Search for the cell housing the specified text and yield its (x, y) center coordinate. 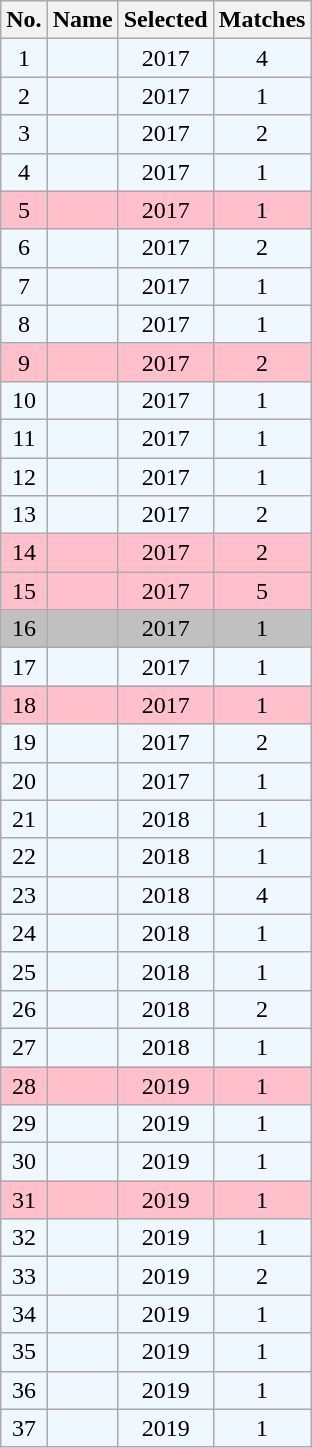
Name (82, 20)
13 (24, 515)
35 (24, 1352)
15 (24, 591)
25 (24, 971)
8 (24, 324)
No. (24, 20)
Selected (166, 20)
19 (24, 743)
26 (24, 1009)
17 (24, 667)
33 (24, 1276)
20 (24, 781)
22 (24, 857)
16 (24, 629)
31 (24, 1200)
9 (24, 362)
11 (24, 438)
12 (24, 477)
24 (24, 933)
37 (24, 1428)
21 (24, 819)
27 (24, 1047)
3 (24, 134)
Matches (262, 20)
28 (24, 1085)
32 (24, 1238)
34 (24, 1314)
23 (24, 895)
29 (24, 1124)
36 (24, 1390)
18 (24, 705)
7 (24, 286)
14 (24, 553)
6 (24, 248)
10 (24, 400)
30 (24, 1162)
